For the text-containing cell, return its midpoint in (x, y) coordinate format. 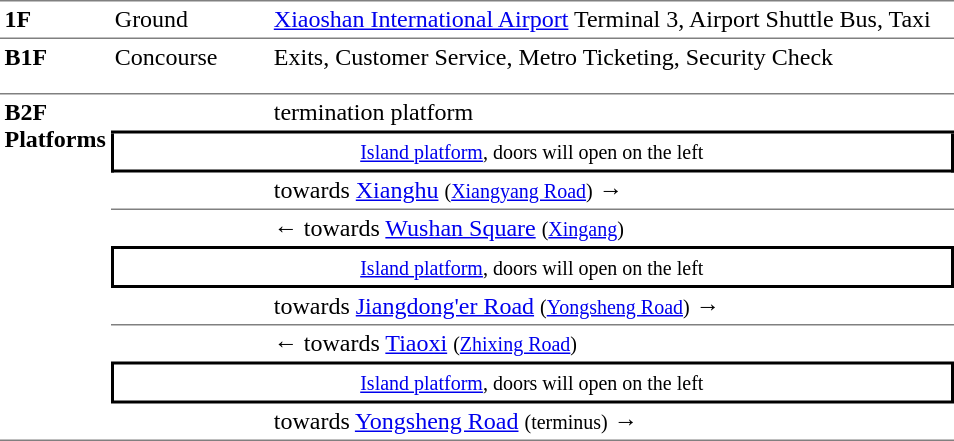
Exits, Customer Service, Metro Ticketing, Security Check (611, 57)
termination platform (611, 114)
← towards Wushan Square (Xingang) (611, 228)
Concourse (190, 67)
towards Xianghu (Xiangyang Road) → (611, 191)
1F (55, 20)
towards Jiangdong'er Road (Yongsheng Road) → (611, 307)
Ground (190, 20)
← towards Tiaoxi (Zhixing Road) (611, 344)
B2FPlatforms (55, 267)
Xiaoshan International Airport Terminal 3, Airport Shuttle Bus, Taxi (611, 20)
B1F (55, 67)
